Locate the cell with the specified text and output its (X, Y) center coordinate. 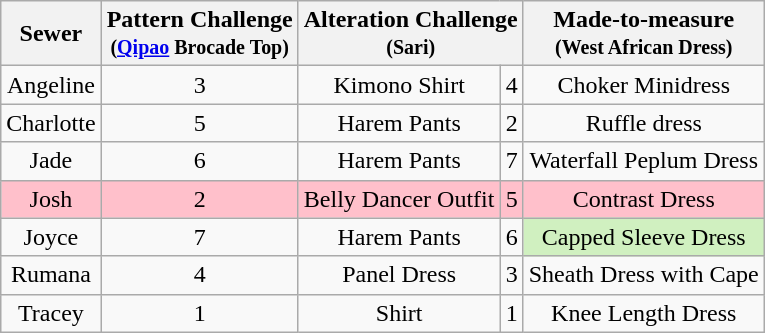
Knee Length Dress (644, 313)
Josh (51, 199)
Charlotte (51, 123)
Jade (51, 161)
Tracey (51, 313)
Alteration Challenge(Sari) (410, 34)
Capped Sleeve Dress (644, 237)
Shirt (399, 313)
Joyce (51, 237)
Ruffle dress (644, 123)
Made-to-measure(West African Dress) (644, 34)
Sewer (51, 34)
Pattern Challenge(Qipao Brocade Top) (200, 34)
Angeline (51, 85)
Kimono Shirt (399, 85)
Waterfall Peplum Dress (644, 161)
Panel Dress (399, 275)
Contrast Dress (644, 199)
Sheath Dress with Cape (644, 275)
Belly Dancer Outfit (399, 199)
Rumana (51, 275)
Choker Minidress (644, 85)
